Find where the given text appears and provide that cell's center as [X, Y] coordinate. 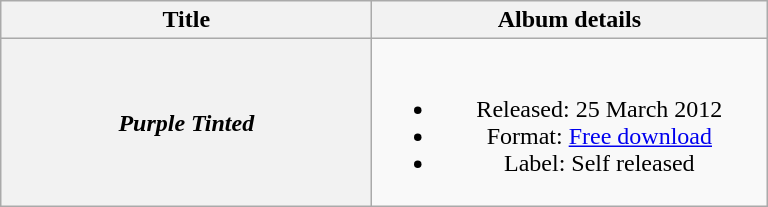
Album details [570, 20]
Released: 25 March 2012Format: Free downloadLabel: Self released [570, 122]
Purple Tinted [186, 122]
Title [186, 20]
